For the text-containing cell, return its midpoint in [x, y] coordinate format. 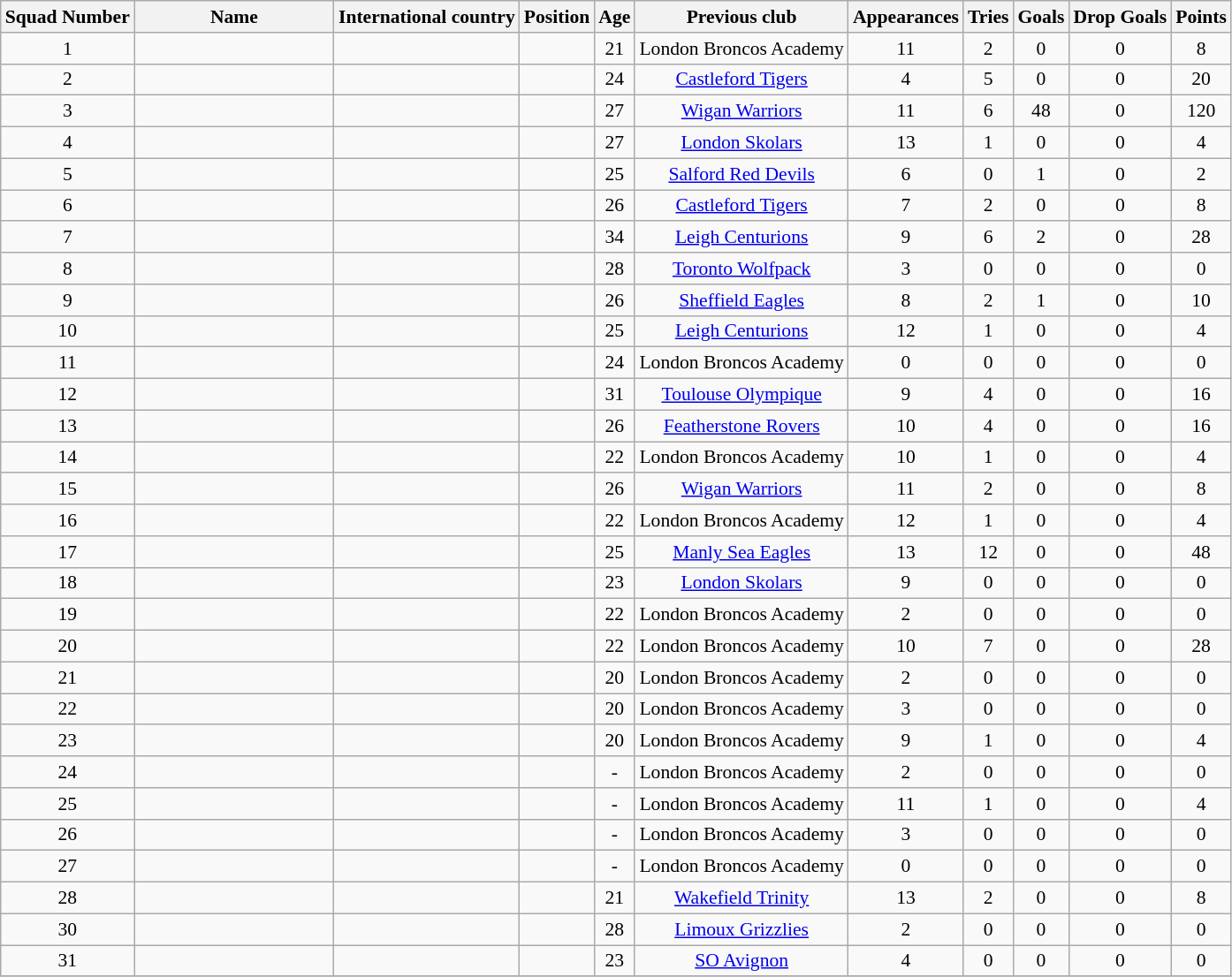
Toulouse Olympique [741, 395]
Salford Red Devils [741, 174]
120 [1201, 111]
30 [67, 929]
International country [427, 17]
SO Avignon [741, 961]
Points [1201, 17]
17 [67, 552]
Age [614, 17]
Limoux Grizzlies [741, 929]
14 [67, 458]
Wakefield Trinity [741, 898]
Featherstone Rovers [741, 426]
Appearances [906, 17]
Position [557, 17]
34 [614, 238]
Squad Number [67, 17]
Name [234, 17]
18 [67, 583]
Toronto Wolfpack [741, 269]
Drop Goals [1120, 17]
19 [67, 615]
Previous club [741, 17]
Goals [1041, 17]
Sheffield Eagles [741, 300]
Tries [988, 17]
Manly Sea Eagles [741, 552]
15 [67, 489]
